Capture the cell that displays the provided text and extract its (x, y) central coordinate. 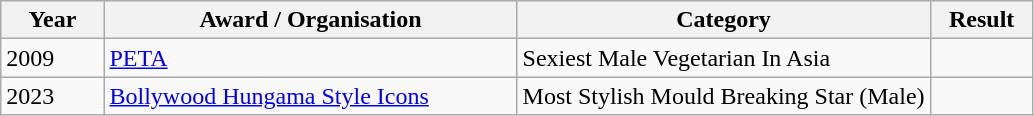
Category (724, 20)
PETA (310, 58)
Award / Organisation (310, 20)
2009 (52, 58)
Year (52, 20)
2023 (52, 96)
Result (982, 20)
Sexiest Male Vegetarian In Asia (724, 58)
Most Stylish Mould Breaking Star (Male) (724, 96)
Bollywood Hungama Style Icons (310, 96)
